Search for the cell housing the specified text and yield its (x, y) center coordinate. 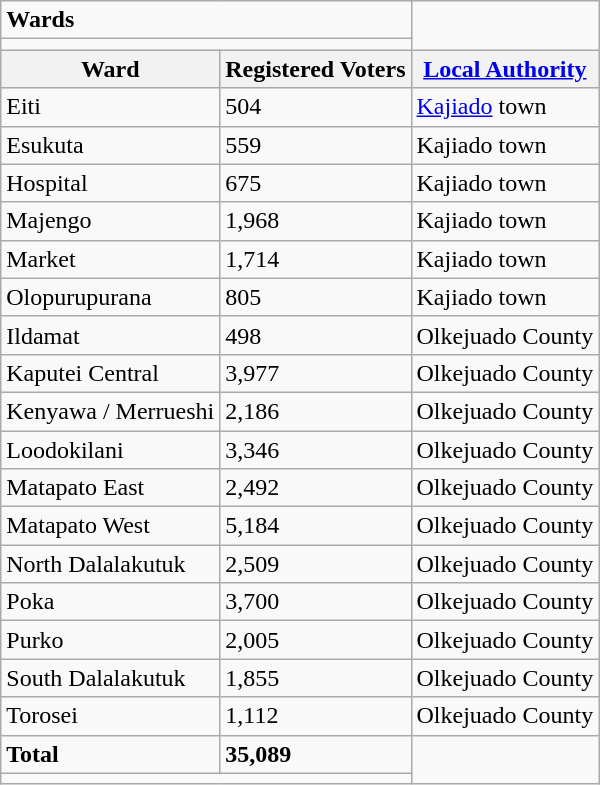
Wards (206, 20)
Registered Voters (316, 69)
Ward (110, 69)
1,714 (316, 259)
Matapato East (110, 488)
North Dalalakutuk (110, 564)
498 (316, 335)
Matapato West (110, 526)
3,700 (316, 602)
Total (110, 754)
Eiti (110, 107)
805 (316, 297)
Local Authority (505, 69)
3,977 (316, 373)
Majengo (110, 221)
Kenyawa / Merrueshi (110, 411)
Purko (110, 640)
2,005 (316, 640)
Hospital (110, 183)
Market (110, 259)
Olopurupurana (110, 297)
675 (316, 183)
3,346 (316, 449)
Torosei (110, 716)
1,855 (316, 678)
Ildamat (110, 335)
South Dalalakutuk (110, 678)
5,184 (316, 526)
1,968 (316, 221)
2,509 (316, 564)
35,089 (316, 754)
504 (316, 107)
2,492 (316, 488)
Kaputei Central (110, 373)
Esukuta (110, 145)
559 (316, 145)
Poka (110, 602)
1,112 (316, 716)
2,186 (316, 411)
Loodokilani (110, 449)
